Return [x, y] of the center of cell containing provided text 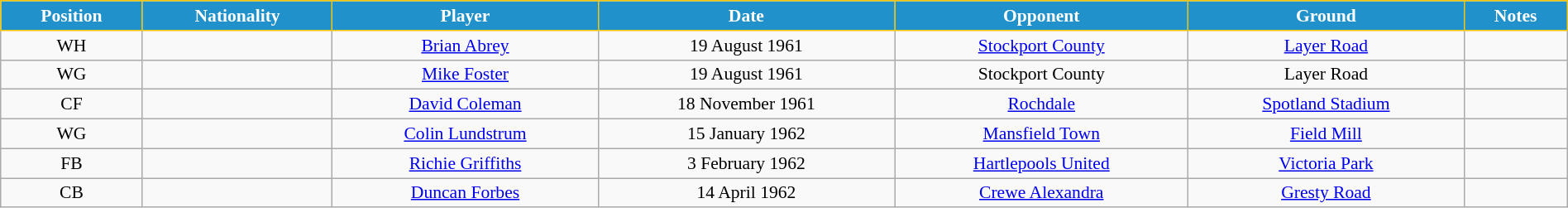
3 February 1962 [746, 163]
14 April 1962 [746, 193]
Victoria Park [1327, 163]
Spotland Stadium [1327, 104]
WH [71, 46]
Opponent [1042, 16]
Duncan Forbes [465, 193]
Nationality [237, 16]
Date [746, 16]
Notes [1515, 16]
CB [71, 193]
FB [71, 163]
Colin Lundstrum [465, 134]
Mike Foster [465, 75]
Hartlepools United [1042, 163]
Rochdale [1042, 104]
Crewe Alexandra [1042, 193]
Brian Abrey [465, 46]
18 November 1961 [746, 104]
Ground [1327, 16]
Position [71, 16]
CF [71, 104]
15 January 1962 [746, 134]
Player [465, 16]
Richie Griffiths [465, 163]
Field Mill [1327, 134]
David Coleman [465, 104]
Gresty Road [1327, 193]
Mansfield Town [1042, 134]
